For the text-containing cell, return its midpoint in [x, y] coordinate format. 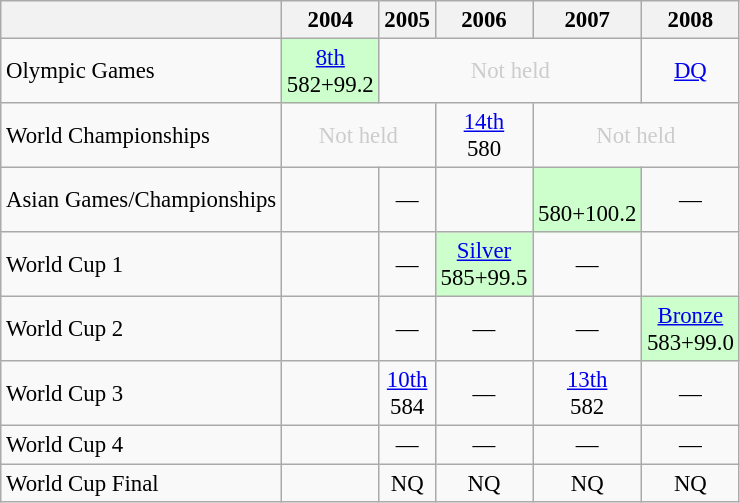
2005 [407, 20]
Olympic Games [142, 72]
2004 [331, 20]
Asian Games/Championships [142, 200]
World Cup 2 [142, 330]
8th582+99.2 [331, 72]
13th582 [588, 394]
Silver585+99.5 [484, 264]
2008 [691, 20]
World Cup 1 [142, 264]
Bronze583+99.0 [691, 330]
2006 [484, 20]
2007 [588, 20]
10th584 [407, 394]
580+100.2 [588, 200]
World Cup 3 [142, 394]
World Cup 4 [142, 445]
14th580 [484, 136]
World Cup Final [142, 483]
DQ [691, 72]
World Championships [142, 136]
